Locate the cell with the specified text and output its [X, Y] center coordinate. 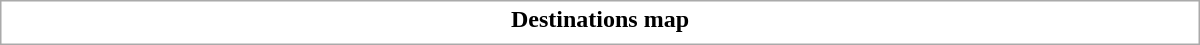
Destinations map [600, 19]
